Return the (X, Y) coordinate for the center point of the cell that contains the specified text.  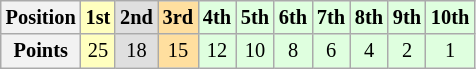
1st (98, 17)
8 (293, 51)
2 (407, 51)
4 (369, 51)
Position (41, 17)
10th (450, 17)
Points (41, 51)
7th (331, 17)
1 (450, 51)
2nd (136, 17)
3rd (178, 17)
9th (407, 17)
5th (255, 17)
25 (98, 51)
6 (331, 51)
15 (178, 51)
4th (217, 17)
18 (136, 51)
8th (369, 17)
10 (255, 51)
12 (217, 51)
6th (293, 17)
